Pinpoint the cell where the given text exists, returning its [X, Y] midpoint coordinate. 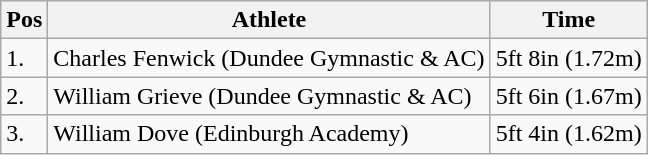
Athlete [269, 20]
5ft 6in (1.67m) [568, 96]
Time [568, 20]
5ft 8in (1.72m) [568, 58]
Charles Fenwick (Dundee Gymnastic & AC) [269, 58]
2. [24, 96]
William Grieve (Dundee Gymnastic & AC) [269, 96]
William Dove (Edinburgh Academy) [269, 134]
5ft 4in (1.62m) [568, 134]
1. [24, 58]
3. [24, 134]
Pos [24, 20]
